Capture the cell that displays the provided text and extract its [x, y] central coordinate. 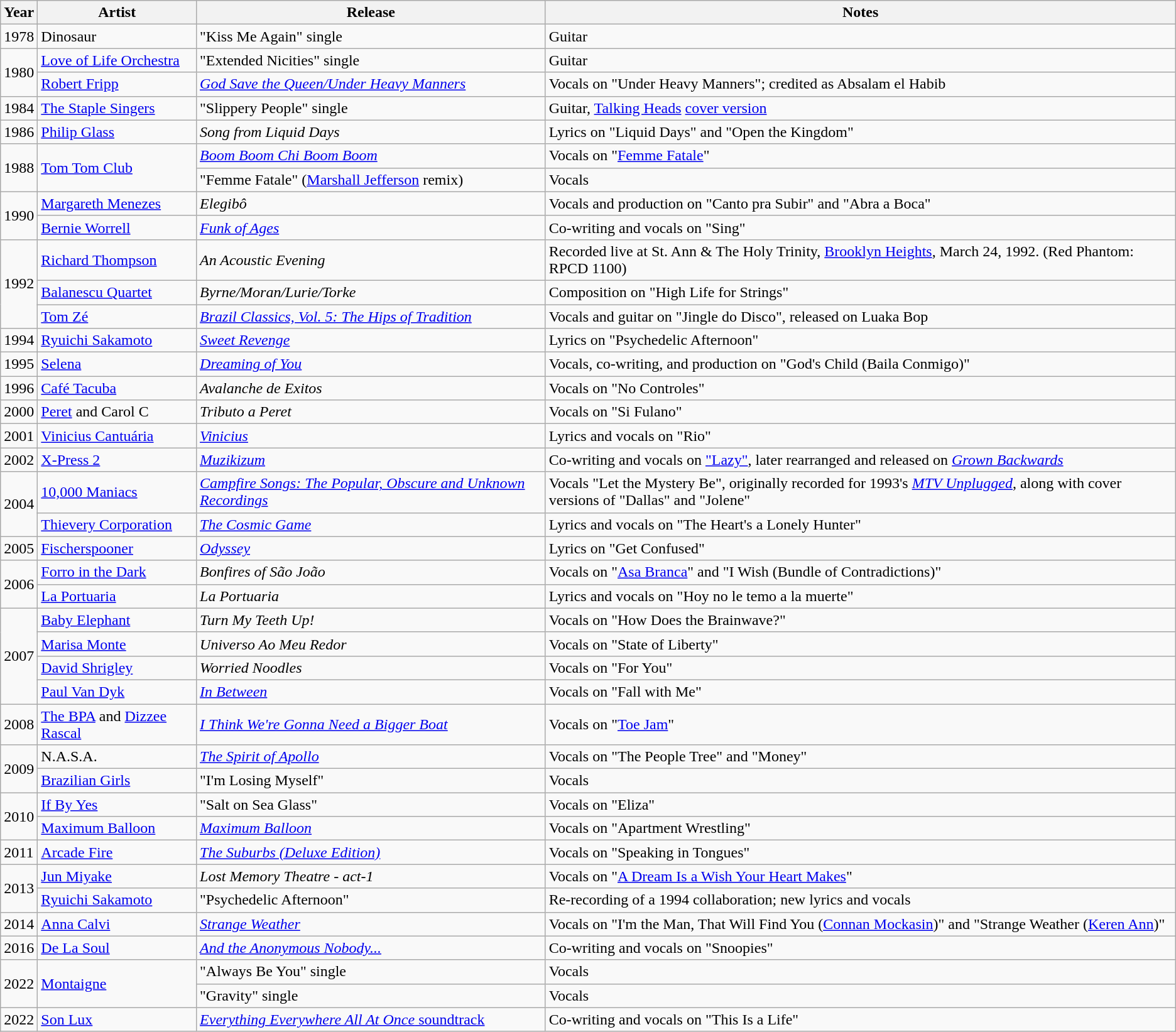
Vocals on "Eliza" [861, 805]
1990 [19, 215]
Turn My Teeth Up! [371, 620]
Jun Miyake [117, 876]
2002 [19, 460]
Recorded live at St. Ann & The Holy Trinity, Brooklyn Heights, March 24, 1992. (Red Phantom: RPCD 1100) [861, 260]
And the Anonymous Nobody... [371, 948]
Arcade Fire [117, 852]
1996 [19, 388]
I Think We're Gonna Need a Bigger Boat [371, 724]
Vocals on "Asa Branca" and "I Wish (Bundle of Contradictions)" [861, 572]
2011 [19, 852]
2016 [19, 948]
Brazil Classics, Vol. 5: The Hips of Tradition [371, 316]
"Femme Fatale" (Marshall Jefferson remix) [371, 180]
An Acoustic Evening [371, 260]
1988 [19, 168]
Lyrics on "Psychedelic Afternoon" [861, 340]
Odyssey [371, 548]
2008 [19, 724]
Tom Zé [117, 316]
Thievery Corporation [117, 524]
Lyrics and vocals on "Hoy no le temo a la muerte" [861, 596]
Lyrics and vocals on "The Heart's a Lonely Hunter" [861, 524]
"Gravity" single [371, 996]
Re-recording of a 1994 collaboration; new lyrics and vocals [861, 900]
Vocals on "Toe Jam" [861, 724]
David Shrigley [117, 668]
Love of Life Orchestra [117, 60]
Café Tacuba [117, 388]
Margareth Menezes [117, 204]
Co-writing and vocals on "Snoopies" [861, 948]
Fischerspooner [117, 548]
10,000 Maniacs [117, 492]
1995 [19, 364]
2007 [19, 656]
Bonfires of São João [371, 572]
Vocals on "No Controles" [861, 388]
The Spirit of Apollo [371, 757]
Campfire Songs: The Popular, Obscure and Unknown Recordings [371, 492]
2000 [19, 412]
Vocals and guitar on "Jingle do Disco", released on Luaka Bop [861, 316]
Worried Noodles [371, 668]
Lyrics and vocals on "Rio" [861, 436]
Vinicius [371, 436]
The Cosmic Game [371, 524]
2014 [19, 924]
Funk of Ages [371, 227]
The BPA and Dizzee Rascal [117, 724]
X-Press 2 [117, 460]
Vocals on "A Dream Is a Wish Your Heart Makes" [861, 876]
2010 [19, 817]
Paul Van Dyk [117, 692]
Tributo a Peret [371, 412]
1984 [19, 108]
2009 [19, 769]
"Extended Nicities" single [371, 60]
God Save the Queen/Under Heavy Manners [371, 84]
Universo Ao Meu Redor [371, 644]
Forro in the Dark [117, 572]
N.A.S.A. [117, 757]
Vocals on "For You" [861, 668]
Dinosaur [117, 36]
Elegibô [371, 204]
Montaigne [117, 984]
Balanescu Quartet [117, 292]
"I'm Losing Myself" [371, 781]
1992 [19, 284]
Release [371, 13]
Avalanche de Exitos [371, 388]
Lyrics on "Get Confused" [861, 548]
Son Lux [117, 1019]
Anna Calvi [117, 924]
Baby Elephant [117, 620]
Strange Weather [371, 924]
Dreaming of You [371, 364]
Vinicius Cantuária [117, 436]
The Staple Singers [117, 108]
Philip Glass [117, 132]
Byrne/Moran/Lurie/Torke [371, 292]
Vocals on "Si Fulano" [861, 412]
Year [19, 13]
Vocals on "Apartment Wrestling" [861, 828]
Muzikizum [371, 460]
Vocals "Let the Mystery Be", originally recorded for 1993's MTV Unplugged, along with cover versions of "Dallas" and "Jolene" [861, 492]
2006 [19, 584]
"Salt on Sea Glass" [371, 805]
Brazilian Girls [117, 781]
Vocals on "How Does the Brainwave?" [861, 620]
Marisa Monte [117, 644]
Lost Memory Theatre - act-1 [371, 876]
If By Yes [117, 805]
Song from Liquid Days [371, 132]
Vocals on "State of Liberty" [861, 644]
Composition on "High Life for Strings" [861, 292]
"Kiss Me Again" single [371, 36]
Vocals on "Femme Fatale" [861, 156]
Lyrics on "Liquid Days" and "Open the Kingdom" [861, 132]
Artist [117, 13]
Vocals, co-writing, and production on "God's Child (Baila Conmigo)" [861, 364]
2005 [19, 548]
1986 [19, 132]
In Between [371, 692]
Vocals on "Under Heavy Manners"; credited as Absalam el Habib [861, 84]
Vocals on "Speaking in Tongues" [861, 852]
"Psychedelic Afternoon" [371, 900]
Robert Fripp [117, 84]
Boom Boom Chi Boom Boom [371, 156]
2001 [19, 436]
Selena [117, 364]
"Slippery People" single [371, 108]
Sweet Revenge [371, 340]
Bernie Worrell [117, 227]
Richard Thompson [117, 260]
Co-writing and vocals on "Lazy", later rearranged and released on Grown Backwards [861, 460]
Vocals on "Fall with Me" [861, 692]
Vocals and production on "Canto pra Subir" and "Abra a Boca" [861, 204]
1994 [19, 340]
Everything Everywhere All At Once soundtrack [371, 1019]
Co-writing and vocals on "This Is a Life" [861, 1019]
2004 [19, 504]
Tom Tom Club [117, 168]
1978 [19, 36]
Guitar, Talking Heads cover version [861, 108]
2013 [19, 888]
Vocals on "The People Tree" and "Money" [861, 757]
Notes [861, 13]
Vocals on "I'm the Man, That Will Find You (Connan Mockasin)" and "Strange Weather (Keren Ann)" [861, 924]
Peret and Carol C [117, 412]
1980 [19, 72]
De La Soul [117, 948]
"Always Be You" single [371, 972]
Co-writing and vocals on "Sing" [861, 227]
The Suburbs (Deluxe Edition) [371, 852]
